Return [x, y] of the center of cell containing provided text 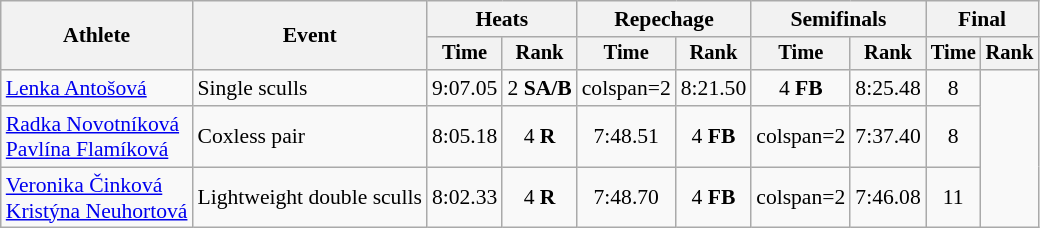
8:02.33 [464, 198]
Radka NovotníkováPavlína Flamíková [97, 136]
Single sculls [310, 88]
Lightweight double sculls [310, 198]
8:05.18 [464, 136]
Athlete [97, 36]
Repechage [664, 19]
Veronika ČinkováKristýna Neuhortová [97, 198]
Event [310, 36]
8:21.50 [714, 88]
Coxless pair [310, 136]
Heats [502, 19]
8:25.48 [888, 88]
7:37.40 [888, 136]
2 SA/B [539, 88]
7:46.08 [888, 198]
Semifinals [838, 19]
Final [982, 19]
7:48.70 [626, 198]
9:07.05 [464, 88]
11 [954, 198]
7:48.51 [626, 136]
Lenka Antošová [97, 88]
